Detect which cell encompasses the target text, then output its (X, Y) center coordinate. 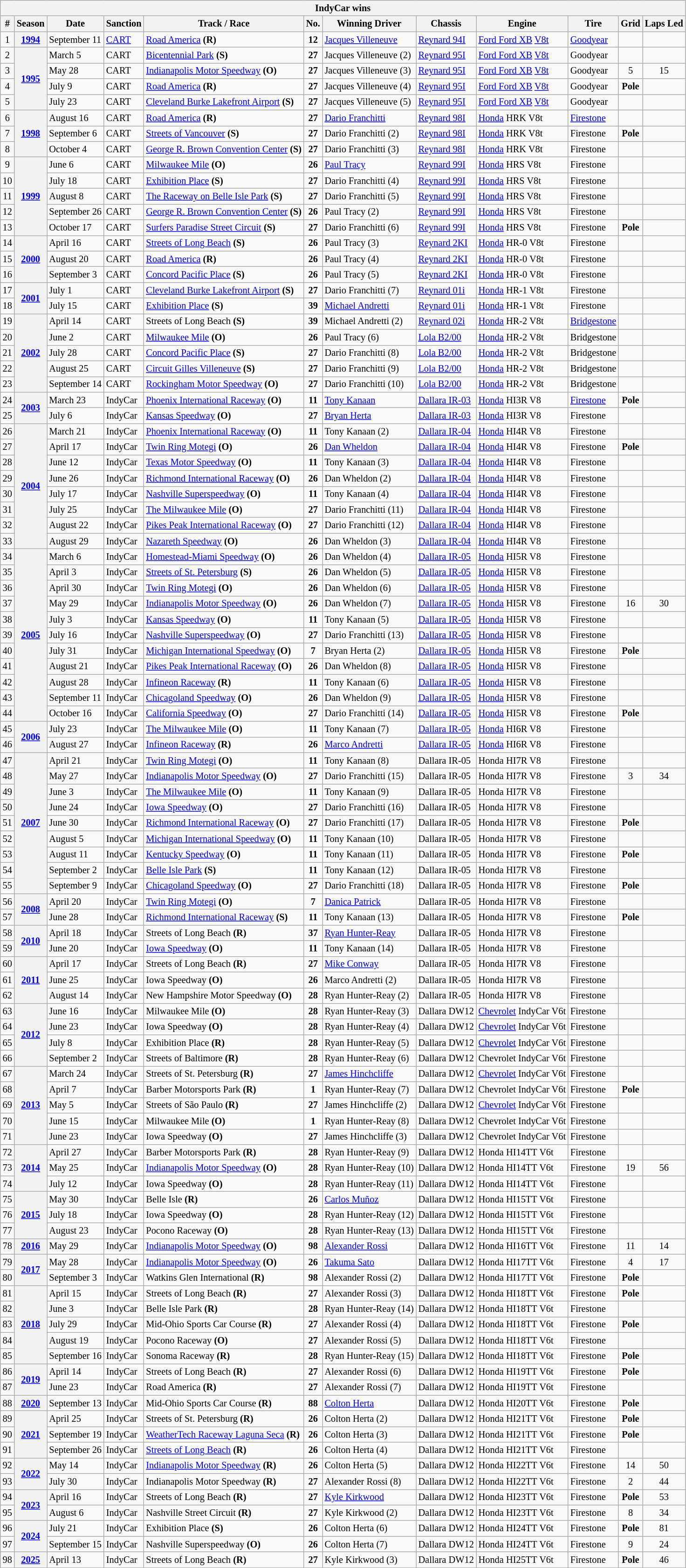
March 6 (75, 557)
Colton Herta (2) (369, 1419)
The Raceway on Belle Isle Park (S) (224, 196)
60 (7, 964)
Tony Kanaan (9) (369, 792)
August 22 (75, 525)
2024 (31, 1536)
March 5 (75, 55)
WeatherTech Raceway Laguna Seca (R) (224, 1434)
Tony Kanaan (2) (369, 431)
Alexander Rossi (5) (369, 1340)
Kyle Kirkwood (3) (369, 1560)
August 29 (75, 541)
June 2 (75, 337)
77 (7, 1231)
2002 (31, 353)
Alexander Rossi (8) (369, 1481)
2019 (31, 1379)
85 (7, 1356)
10 (7, 181)
Ryan Hunter-Reay (13) (369, 1231)
May 25 (75, 1168)
April 20 (75, 902)
Dan Wheldon (3) (369, 541)
Kentucky Speedway (O) (224, 855)
Nashville Street Circuit (R) (224, 1513)
6 (7, 118)
Richmond International Raceway (S) (224, 917)
July 31 (75, 651)
Dario Franchitti (13) (369, 635)
James Hinchcliffe (369, 1074)
April 30 (75, 588)
Ryan Hunter-Reay (7) (369, 1090)
August 20 (75, 259)
1995 (31, 78)
Tony Kanaan (5) (369, 619)
Ryan Hunter-Reay (8) (369, 1121)
Bryan Herta (2) (369, 651)
55 (7, 886)
Jacques Villeneuve (2) (369, 55)
July 21 (75, 1528)
August 23 (75, 1231)
Mike Conway (369, 964)
Dan Wheldon (5) (369, 572)
2025 (31, 1560)
2006 (31, 737)
April 27 (75, 1152)
Bryan Herta (369, 415)
June 25 (75, 980)
Sonoma Raceway (R) (224, 1356)
August 28 (75, 682)
Dario Franchitti (12) (369, 525)
29 (7, 478)
June 15 (75, 1121)
51 (7, 823)
June 24 (75, 808)
August 11 (75, 855)
2001 (31, 298)
2021 (31, 1434)
Marco Andretti (2) (369, 980)
Alexander Rossi (369, 1246)
Danica Patrick (369, 902)
2005 (31, 635)
Dan Wheldon (369, 447)
Tony Kanaan (13) (369, 917)
Colton Herta (3) (369, 1434)
80 (7, 1277)
Tony Kanaan (6) (369, 682)
38 (7, 619)
Dario Franchitti (2) (369, 134)
Colton Herta (5) (369, 1466)
75 (7, 1199)
Tony Kanaan (12) (369, 870)
Kyle Kirkwood (369, 1497)
Carlos Muñoz (369, 1199)
73 (7, 1168)
70 (7, 1121)
Ryan Hunter-Reay (369, 933)
Dario Franchitti (9) (369, 368)
Tony Kanaan (11) (369, 855)
66 (7, 1058)
69 (7, 1105)
Alexander Rossi (4) (369, 1324)
April 3 (75, 572)
57 (7, 917)
Alexander Rossi (3) (369, 1293)
Colton Herta (7) (369, 1544)
August 21 (75, 666)
25 (7, 415)
2000 (31, 259)
Dario Franchitti (11) (369, 509)
2014 (31, 1168)
Dario Franchitti (15) (369, 776)
68 (7, 1090)
Michael Andretti (369, 306)
Streets of São Paulo (R) (224, 1105)
April 21 (75, 760)
Grid (631, 24)
Tony Kanaan (10) (369, 839)
61 (7, 980)
Ryan Hunter-Reay (4) (369, 1027)
October 4 (75, 149)
No. (313, 24)
Ryan Hunter-Reay (11) (369, 1184)
Dario Franchitti (14) (369, 713)
Dario Franchitti (4) (369, 181)
September 16 (75, 1356)
June 26 (75, 478)
July 6 (75, 415)
Rockingham Motor Speedway (O) (224, 384)
Kyle Kirkwood (2) (369, 1513)
2007 (31, 823)
July 28 (75, 353)
Date (75, 24)
October 16 (75, 713)
Dario Franchitti (16) (369, 808)
94 (7, 1497)
Watkins Glen International (R) (224, 1277)
Paul Tracy (4) (369, 259)
58 (7, 933)
Jacques Villeneuve (3) (369, 71)
July 9 (75, 87)
August 6 (75, 1513)
July 25 (75, 509)
Laps Led (664, 24)
Dan Wheldon (2) (369, 478)
April 15 (75, 1293)
2003 (31, 408)
97 (7, 1544)
Streets of St. Petersburg (S) (224, 572)
Ryan Hunter-Reay (14) (369, 1309)
Tire (593, 24)
Alexander Rossi (7) (369, 1387)
September 19 (75, 1434)
Ryan Hunter-Reay (3) (369, 1011)
90 (7, 1434)
June 6 (75, 165)
James Hinchcliffe (2) (369, 1105)
July 1 (75, 290)
IndyCar wins (343, 8)
Reynard 02i (446, 321)
13 (7, 228)
Ryan Hunter-Reay (12) (369, 1215)
Chassis (446, 24)
42 (7, 682)
Colton Herta (369, 1403)
22 (7, 368)
July 12 (75, 1184)
May 30 (75, 1199)
35 (7, 572)
Takuma Sato (369, 1262)
79 (7, 1262)
Marco Andretti (369, 745)
2011 (31, 980)
Tony Kanaan (4) (369, 494)
21 (7, 353)
Ryan Hunter-Reay (9) (369, 1152)
Alexander Rossi (6) (369, 1371)
September 14 (75, 384)
23 (7, 384)
July 17 (75, 494)
95 (7, 1513)
Exhibition Place (R) (224, 1043)
36 (7, 588)
September 6 (75, 134)
Ryan Hunter-Reay (6) (369, 1058)
Track / Race (224, 24)
James Hinchcliffe (3) (369, 1137)
Bicentennial Park (S) (224, 55)
Sanction (124, 24)
2004 (31, 486)
September 15 (75, 1544)
2015 (31, 1215)
2018 (31, 1324)
Dan Wheldon (6) (369, 588)
92 (7, 1466)
California Speedway (O) (224, 713)
40 (7, 651)
June 12 (75, 462)
Paul Tracy (6) (369, 337)
July 30 (75, 1481)
65 (7, 1043)
Nazareth Speedway (O) (224, 541)
32 (7, 525)
84 (7, 1340)
Ryan Hunter-Reay (5) (369, 1043)
July 3 (75, 619)
1994 (31, 40)
64 (7, 1027)
54 (7, 870)
Belle Isle Park (S) (224, 870)
Dario Franchitti (5) (369, 196)
Colton Herta (6) (369, 1528)
Dan Wheldon (4) (369, 557)
71 (7, 1137)
78 (7, 1246)
New Hampshire Motor Speedway (O) (224, 996)
Paul Tracy (369, 165)
Streets of Baltimore (R) (224, 1058)
2010 (31, 941)
59 (7, 949)
93 (7, 1481)
Tony Kanaan (14) (369, 949)
48 (7, 776)
Texas Motor Speedway (O) (224, 462)
31 (7, 509)
72 (7, 1152)
Dario Franchitti (18) (369, 886)
Honda HI20TT V6t (522, 1403)
52 (7, 839)
July 15 (75, 306)
2022 (31, 1473)
47 (7, 760)
August 8 (75, 196)
April 18 (75, 933)
May 5 (75, 1105)
63 (7, 1011)
33 (7, 541)
Belle Isle Park (R) (224, 1309)
September 9 (75, 886)
Ryan Hunter-Reay (15) (369, 1356)
45 (7, 729)
Paul Tracy (2) (369, 212)
96 (7, 1528)
Honda HI16TT V6t (522, 1246)
43 (7, 698)
Dario Franchitti (6) (369, 228)
June 20 (75, 949)
Jacques Villeneuve (5) (369, 102)
October 17 (75, 228)
91 (7, 1450)
Dario Franchitti (369, 118)
Dario Franchitti (7) (369, 290)
86 (7, 1371)
Ryan Hunter-Reay (2) (369, 996)
June 16 (75, 1011)
1998 (31, 133)
20 (7, 337)
Paul Tracy (5) (369, 274)
82 (7, 1309)
May 14 (75, 1466)
July 16 (75, 635)
62 (7, 996)
2012 (31, 1035)
1999 (31, 196)
September 13 (75, 1403)
March 23 (75, 400)
August 19 (75, 1340)
Streets of Vancouver (S) (224, 134)
2013 (31, 1105)
Belle Isle (R) (224, 1199)
2023 (31, 1505)
Tony Kanaan (8) (369, 760)
June 28 (75, 917)
Tony Kanaan (7) (369, 729)
2016 (31, 1246)
49 (7, 792)
Jacques Villeneuve (369, 40)
74 (7, 1184)
67 (7, 1074)
76 (7, 1215)
August 16 (75, 118)
July 29 (75, 1324)
Dan Wheldon (7) (369, 604)
Winning Driver (369, 24)
August 14 (75, 996)
# (7, 24)
Jacques Villeneuve (4) (369, 87)
18 (7, 306)
June 30 (75, 823)
Michael Andretti (2) (369, 321)
83 (7, 1324)
Homestead-Miami Speedway (O) (224, 557)
Dan Wheldon (9) (369, 698)
2008 (31, 909)
August 27 (75, 745)
August 5 (75, 839)
March 21 (75, 431)
Surfers Paradise Street Circuit (S) (224, 228)
Reynard 94I (446, 40)
Dario Franchitti (17) (369, 823)
Circuit Gilles Villeneuve (S) (224, 368)
April 7 (75, 1090)
Tony Kanaan (3) (369, 462)
Dario Franchitti (3) (369, 149)
Tony Kanaan (369, 400)
2020 (31, 1403)
April 25 (75, 1419)
Alexander Rossi (2) (369, 1277)
Engine (522, 24)
July 8 (75, 1043)
April 13 (75, 1560)
87 (7, 1387)
May 27 (75, 776)
August 25 (75, 368)
Dario Franchitti (10) (369, 384)
41 (7, 666)
2017 (31, 1269)
Ryan Hunter-Reay (10) (369, 1168)
Paul Tracy (3) (369, 243)
Honda HI25TT V6t (522, 1560)
March 24 (75, 1074)
89 (7, 1419)
Colton Herta (4) (369, 1450)
Dario Franchitti (8) (369, 353)
Season (31, 24)
Dan Wheldon (8) (369, 666)
